For the text-containing cell, return its midpoint in [x, y] coordinate format. 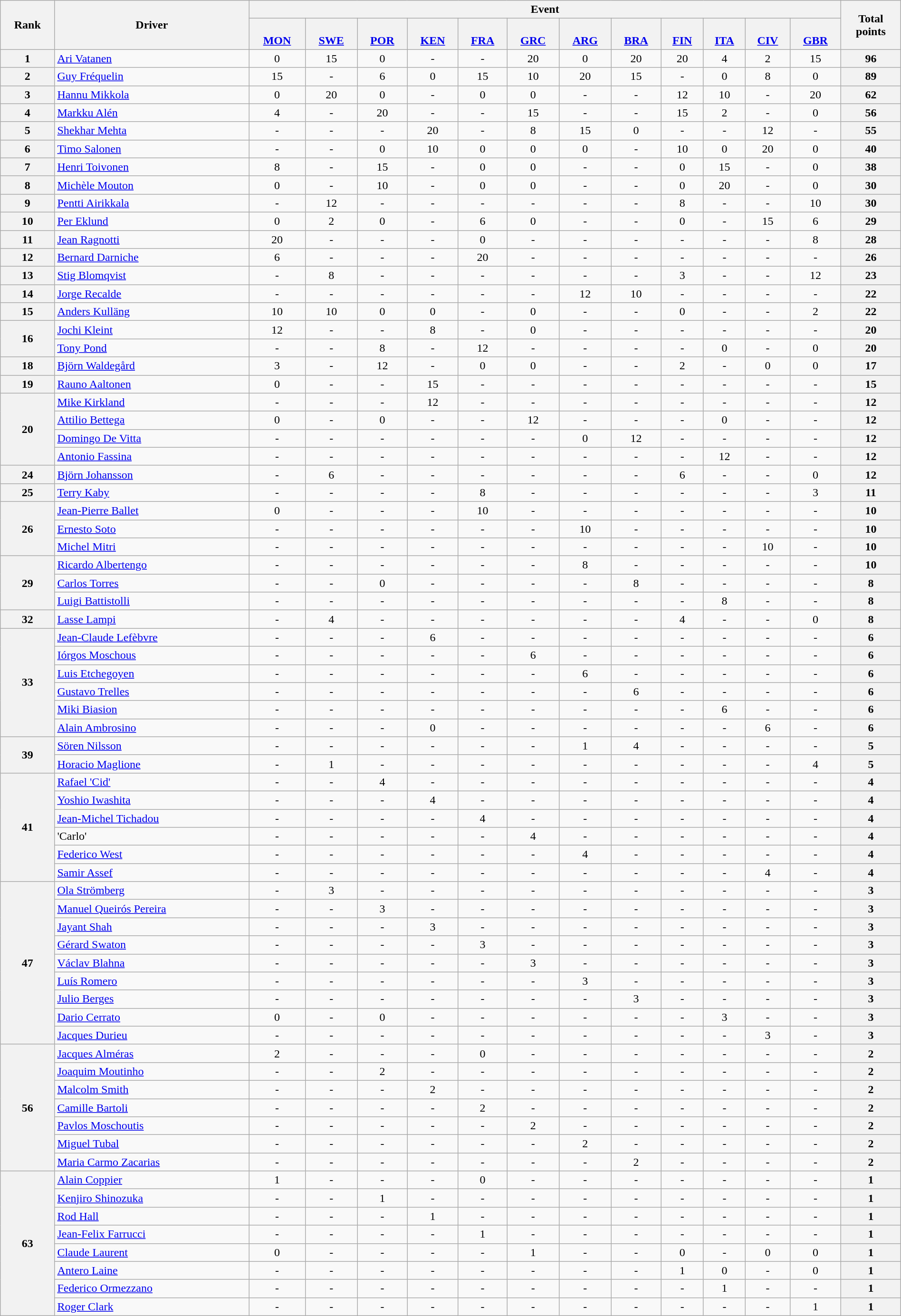
Gustavo Trelles [152, 692]
GRC [533, 34]
Rank [28, 25]
ITA [724, 34]
14 [28, 294]
25 [28, 492]
'Carlo' [152, 836]
Camille Bartoli [152, 1108]
89 [871, 77]
Totalpoints [871, 25]
Hannu Mikkola [152, 95]
Malcolm Smith [152, 1089]
Iórgos Moschous [152, 655]
13 [28, 276]
18 [28, 366]
Luis Etchegoyen [152, 673]
Tony Pond [152, 348]
Guy Fréquelin [152, 77]
Claude Laurent [152, 1252]
Björn Waldegård [152, 366]
Michel Mitri [152, 547]
Jean-Pierre Ballet [152, 510]
Rod Hall [152, 1216]
Markku Alén [152, 113]
Event [545, 10]
SWE [331, 34]
19 [28, 384]
Stig Blomqvist [152, 276]
Federico Ormezzano [152, 1288]
17 [871, 366]
Roger Clark [152, 1306]
Julio Berges [152, 999]
Luís Romero [152, 981]
Samir Assef [152, 873]
7 [28, 167]
Maria Carmo Zacarias [152, 1162]
28 [871, 239]
Gérard Swaton [152, 945]
Jean-Michel Tichadou [152, 818]
Jorge Recalde [152, 294]
POR [382, 34]
Yoshio Iwashita [152, 800]
Miguel Tubal [152, 1144]
Jean Ragnotti [152, 239]
Mike Kirkland [152, 402]
Ola Strömberg [152, 891]
Sören Nilsson [152, 746]
Pavlos Moschoutis [152, 1126]
55 [871, 131]
Pentti Airikkala [152, 203]
Jean-Claude Lefèbvre [152, 637]
Driver [152, 25]
47 [28, 963]
Bernard Darniche [152, 258]
Michèle Mouton [152, 185]
16 [28, 339]
Ernesto Soto [152, 529]
40 [871, 149]
Luigi Battistolli [152, 601]
Jayant Shah [152, 927]
Alain Coppier [152, 1180]
38 [871, 167]
32 [28, 619]
9 [28, 203]
Federico West [152, 855]
FRA [483, 34]
39 [28, 755]
Rauno Aaltonen [152, 384]
Joaquim Moutinho [152, 1071]
Jacques Durieu [152, 1035]
Shekhar Mehta [152, 131]
Carlos Torres [152, 583]
23 [871, 276]
GBR [815, 34]
Václav Blahna [152, 963]
Jean-Felix Farrucci [152, 1234]
41 [28, 827]
Horacio Maglione [152, 764]
BRA [636, 34]
Alain Ambrosino [152, 728]
Manuel Queirós Pereira [152, 909]
Ari Vatanen [152, 58]
Jochi Kleint [152, 330]
CIV [768, 34]
Antero Laine [152, 1270]
Domingo De Vitta [152, 438]
MON [278, 34]
Per Eklund [152, 221]
96 [871, 58]
Attilio Bettega [152, 420]
Anders Kulläng [152, 312]
Henri Toivonen [152, 167]
Miki Biasion [152, 710]
Dario Cerrato [152, 1017]
Björn Johansson [152, 474]
62 [871, 95]
63 [28, 1243]
Antonio Fassina [152, 456]
KEN [432, 34]
Timo Salonen [152, 149]
Lasse Lampi [152, 619]
ARG [585, 34]
Kenjiro Shinozuka [152, 1198]
Rafael 'Cid' [152, 782]
Terry Kaby [152, 492]
FIN [682, 34]
Jacques Alméras [152, 1053]
Ricardo Albertengo [152, 565]
24 [28, 474]
33 [28, 682]
